Detect which cell encompasses the target text, then output its [X, Y] center coordinate. 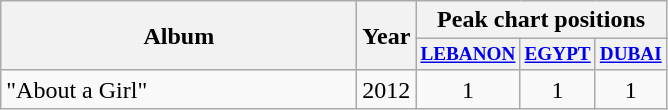
LEBANON [468, 55]
Year [386, 36]
"About a Girl" [179, 89]
DUBAI [630, 55]
2012 [386, 89]
EGYPT [558, 55]
Peak chart positions [541, 20]
Album [179, 36]
